For the text-containing cell, return its midpoint in (X, Y) coordinate format. 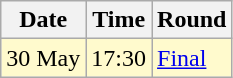
30 May (44, 58)
Round (192, 20)
17:30 (119, 58)
Final (192, 58)
Date (44, 20)
Time (119, 20)
